Scan for the cell matching the given text and deliver its (x, y) coordinate at center. 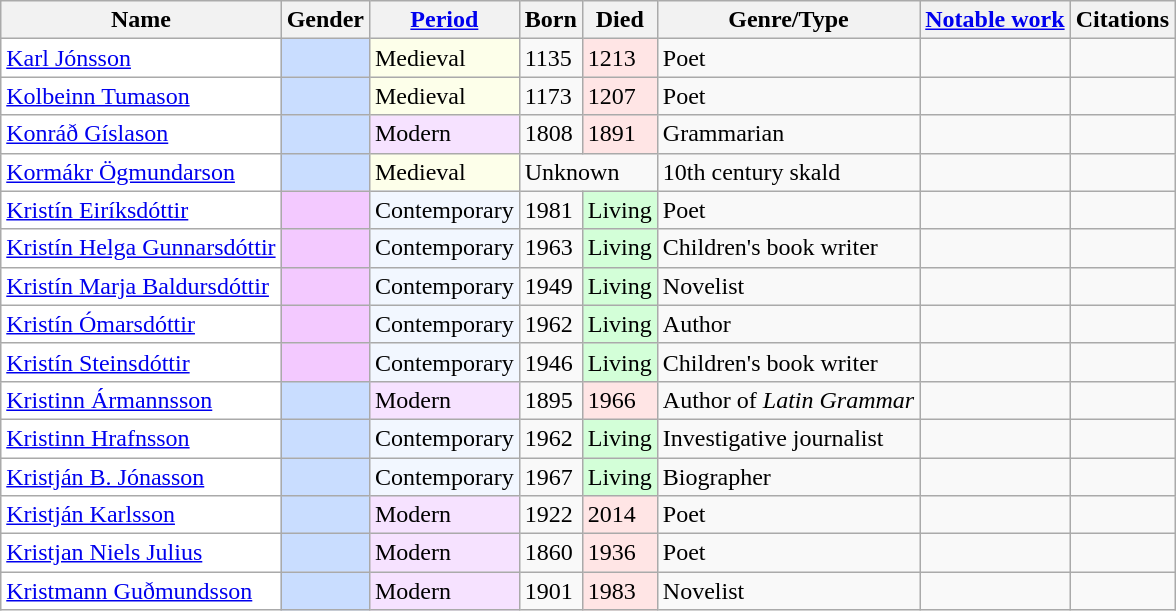
1173 (550, 96)
1207 (620, 96)
1967 (550, 477)
Citations (1122, 20)
Unknown (588, 172)
Kristín Marja Baldursdóttir (141, 286)
Kristján B. Jónasson (141, 477)
Konráð Gíslason (141, 134)
Genre/Type (788, 20)
Kristjan Niels Julius (141, 553)
1922 (550, 515)
Kristín Ómarsdóttir (141, 324)
1901 (550, 591)
Karl Jónsson (141, 58)
1946 (550, 362)
1949 (550, 286)
Born (550, 20)
1135 (550, 58)
Notable work (995, 20)
Investigative journalist (788, 438)
Author of Latin Grammar (788, 400)
Kristín Steinsdóttir (141, 362)
1936 (620, 553)
Kristinn Ármannsson (141, 400)
Kristín Eiríksdóttir (141, 210)
Grammarian (788, 134)
Kormákr Ögmundarson (141, 172)
Kolbeinn Tumason (141, 96)
Kristján Karlsson (141, 515)
Biographer (788, 477)
Kristmann Guðmundsson (141, 591)
1981 (550, 210)
1213 (620, 58)
Author (788, 324)
Kristinn Hrafnsson (141, 438)
Period (444, 20)
1895 (550, 400)
Kristín Helga Gunnarsdóttir (141, 248)
1966 (620, 400)
1808 (550, 134)
Gender (325, 20)
Name (141, 20)
1860 (550, 553)
2014 (620, 515)
1983 (620, 591)
10th century skald (788, 172)
Died (620, 20)
1963 (550, 248)
1891 (620, 134)
